Extract the (X, Y) coordinate from the center of the cell holding the provided text.  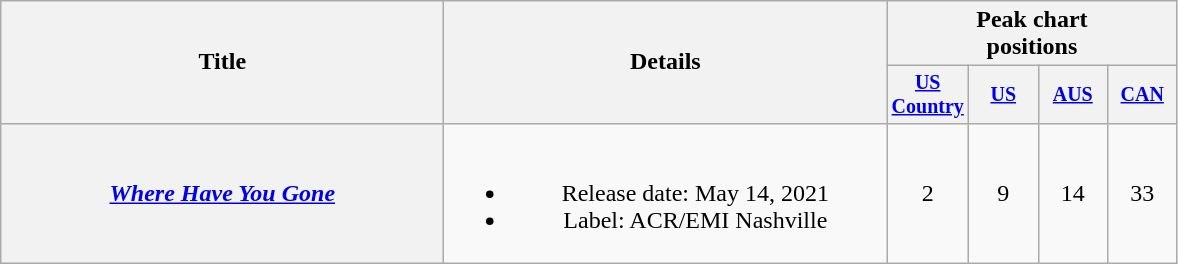
Release date: May 14, 2021Label: ACR/EMI Nashville (666, 193)
US Country (928, 94)
9 (1004, 193)
2 (928, 193)
14 (1072, 193)
AUS (1072, 94)
33 (1142, 193)
Where Have You Gone (222, 193)
Title (222, 62)
US (1004, 94)
Details (666, 62)
Peak chartpositions (1032, 34)
CAN (1142, 94)
